Scan for the cell matching the given text and deliver its (X, Y) coordinate at center. 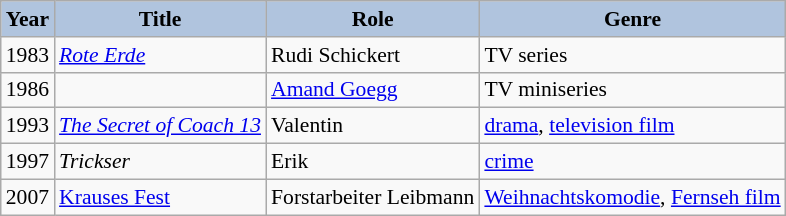
Valentin (372, 126)
TV series (632, 55)
The Secret of Coach 13 (160, 126)
Weihnachtskomodie, Fernseh film (632, 197)
Title (160, 19)
Forstarbeiter Leibmann (372, 197)
drama, television film (632, 126)
Role (372, 19)
2007 (28, 197)
crime (632, 162)
Trickser (160, 162)
Year (28, 19)
Krauses Fest (160, 197)
Erik (372, 162)
Genre (632, 19)
TV miniseries (632, 90)
1993 (28, 126)
1986 (28, 90)
1983 (28, 55)
Rote Erde (160, 55)
Amand Goegg (372, 90)
1997 (28, 162)
Rudi Schickert (372, 55)
